Identify which cell holds the provided text, then report its (x, y) central coordinate. 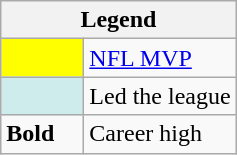
Career high (160, 134)
Led the league (160, 96)
Bold (42, 134)
NFL MVP (160, 58)
Legend (118, 20)
